Pinpoint the cell where the given text exists, returning its [x, y] midpoint coordinate. 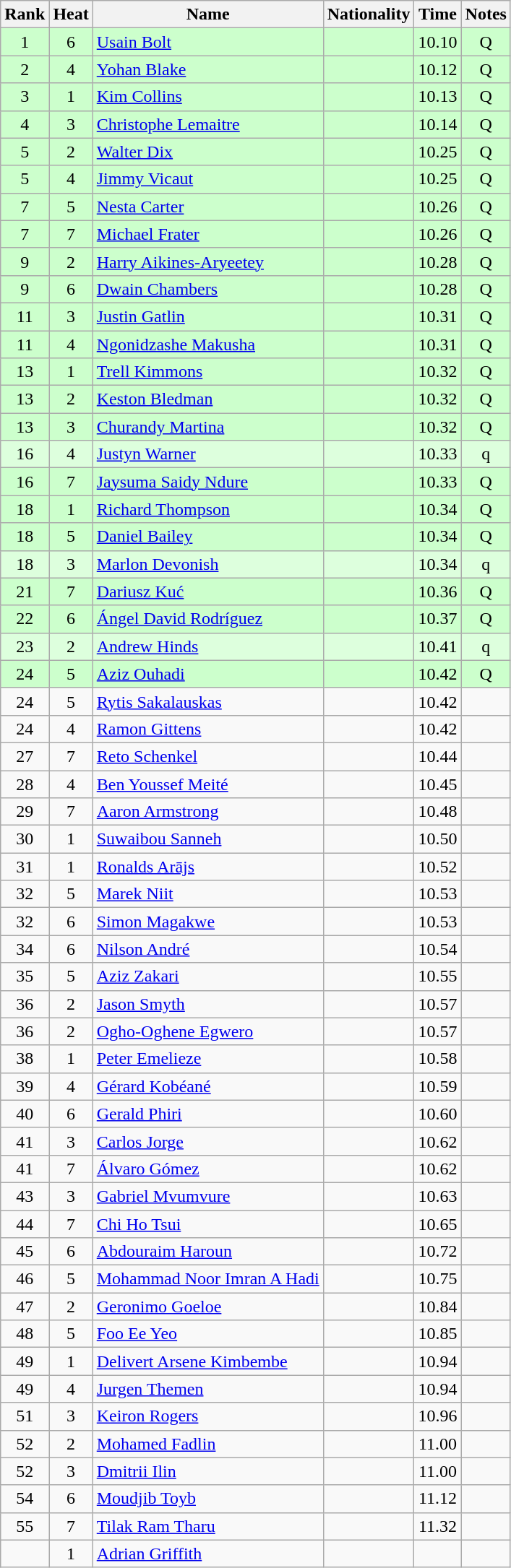
Ogho-Oghene Egwero [208, 1031]
29 [25, 812]
Moudjib Toyb [208, 1499]
44 [25, 1224]
10.85 [438, 1334]
10.41 [438, 646]
Jason Smyth [208, 1004]
Marlon Devonish [208, 564]
Gérard Kobéané [208, 1086]
Nesta Carter [208, 207]
Keiron Rogers [208, 1416]
43 [25, 1196]
10.65 [438, 1224]
Daniel Bailey [208, 537]
Yohan Blake [208, 69]
10.44 [438, 756]
Justin Gatlin [208, 316]
22 [25, 619]
Kim Collins [208, 97]
Foo Ee Yeo [208, 1334]
Rank [25, 14]
Justyn Warner [208, 454]
55 [25, 1526]
Andrew Hinds [208, 646]
Dwain Chambers [208, 289]
Rytis Sakalauskas [208, 701]
10.52 [438, 867]
10.36 [438, 592]
39 [25, 1086]
54 [25, 1499]
Álvaro Gómez [208, 1169]
Gabriel Mvumvure [208, 1196]
11.12 [438, 1499]
Suwaibou Sanneh [208, 839]
Name [208, 14]
Ben Youssef Meité [208, 784]
10.84 [438, 1307]
40 [25, 1114]
10.37 [438, 619]
10.13 [438, 97]
Geronimo Goeloe [208, 1307]
10.10 [438, 42]
51 [25, 1416]
Delivert Arsene Kimbembe [208, 1361]
Richard Thompson [208, 509]
Walter Dix [208, 152]
28 [25, 784]
10.54 [438, 949]
Aziz Ouhadi [208, 674]
Dmitrii Ilin [208, 1471]
Gerald Phiri [208, 1114]
10.96 [438, 1416]
Trell Kimmons [208, 372]
Simon Magakwe [208, 922]
Mohammad Noor Imran A Hadi [208, 1279]
Christophe Lemaitre [208, 124]
27 [25, 756]
45 [25, 1252]
Abdouraim Haroun [208, 1252]
10.45 [438, 784]
38 [25, 1059]
Churandy Martina [208, 427]
10.75 [438, 1279]
Ronalds Arājs [208, 867]
Adrian Griffith [208, 1554]
Aziz Zakari [208, 976]
10.63 [438, 1196]
Harry Aikines-Aryeetey [208, 261]
Ángel David Rodríguez [208, 619]
Aaron Armstrong [208, 812]
Jaysuma Saidy Ndure [208, 482]
10.58 [438, 1059]
34 [25, 949]
35 [25, 976]
Nationality [369, 14]
Peter Emelieze [208, 1059]
10.14 [438, 124]
Mohamed Fadlin [208, 1444]
Ngonidzashe Makusha [208, 345]
Time [438, 14]
Jurgen Themen [208, 1389]
10.50 [438, 839]
Ramon Gittens [208, 729]
Marek Niit [208, 894]
47 [25, 1307]
10.60 [438, 1114]
31 [25, 867]
46 [25, 1279]
Dariusz Kuć [208, 592]
11.32 [438, 1526]
21 [25, 592]
30 [25, 839]
Jimmy Vicaut [208, 179]
Notes [486, 14]
10.55 [438, 976]
10.72 [438, 1252]
Tilak Ram Tharu [208, 1526]
Michael Frater [208, 234]
10.12 [438, 69]
Reto Schenkel [208, 756]
Nilson André [208, 949]
Heat [71, 14]
Keston Bledman [208, 399]
Carlos Jorge [208, 1141]
10.48 [438, 812]
48 [25, 1334]
Chi Ho Tsui [208, 1224]
23 [25, 646]
10.59 [438, 1086]
Usain Bolt [208, 42]
